Pinpoint the cell where the given text exists, returning its (X, Y) midpoint coordinate. 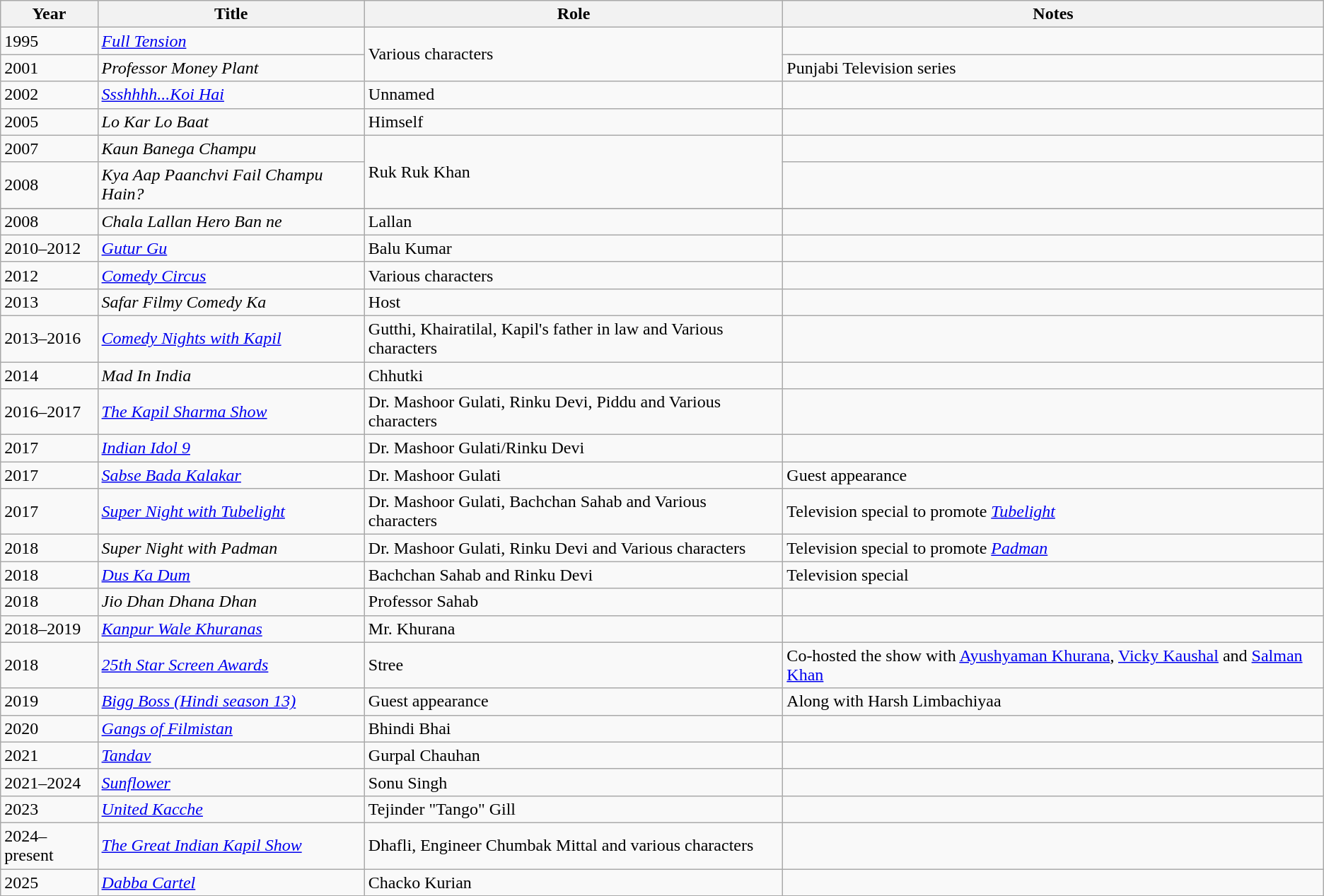
2018–2019 (50, 629)
2023 (50, 809)
Professor Money Plant (231, 68)
Gangs of Filmistan (231, 728)
2010–2012 (50, 248)
Role (574, 14)
Television special (1053, 575)
25th Star Screen Awards (231, 665)
Dr. Mashoor Gulati, Bachchan Sahab and Various characters (574, 512)
Super Night with Tubelight (231, 512)
Bachchan Sahab and Rinku Devi (574, 575)
Along with Harsh Limbachiyaa (1053, 702)
Gutthi, Khairatilal, Kapil's father in law and Various characters (574, 338)
Co-hosted the show with Ayushyaman Khurana, Vicky Kaushal and Salman Khan (1053, 665)
Comedy Circus (231, 275)
Tandav (231, 755)
2013–2016 (50, 338)
Dr. Mashoor Gulati, Rinku Devi and Various characters (574, 548)
The Kapil Sharma Show (231, 412)
United Kacche (231, 809)
Notes (1053, 14)
Comedy Nights with Kapil (231, 338)
Host (574, 302)
Gutur Gu (231, 248)
Tejinder "Tango" Gill (574, 809)
2002 (50, 95)
2025 (50, 882)
Chhutki (574, 376)
2001 (50, 68)
Lo Kar Lo Baat (231, 122)
Title (231, 14)
2021–2024 (50, 782)
Kya Aap Paanchvi Fail Champu Hain? (231, 185)
Lallan (574, 221)
2024–present (50, 846)
Kaun Banega Champu (231, 149)
Kanpur Wale Khuranas (231, 629)
Dabba Cartel (231, 882)
Professor Sahab (574, 602)
Jio Dhan Dhana Dhan (231, 602)
Television special to promote Padman (1053, 548)
Television special to promote Tubelight (1053, 512)
Super Night with Padman (231, 548)
2016–2017 (50, 412)
Bhindi Bhai (574, 728)
2007 (50, 149)
2013 (50, 302)
Unnamed (574, 95)
Dr. Mashoor Gulati, Rinku Devi, Piddu and Various characters (574, 412)
Chala Lallan Hero Ban ne (231, 221)
Ssshhhh...Koi Hai (231, 95)
Punjabi Television series (1053, 68)
Bigg Boss (Hindi season 13) (231, 702)
Sonu Singh (574, 782)
Dr. Mashoor Gulati/Rinku Devi (574, 448)
Chacko Kurian (574, 882)
Balu Kumar (574, 248)
Himself (574, 122)
Safar Filmy Comedy Ka (231, 302)
2020 (50, 728)
The Great Indian Kapil Show (231, 846)
2005 (50, 122)
Stree (574, 665)
1995 (50, 41)
Mad In India (231, 376)
Mr. Khurana (574, 629)
Sabse Bada Kalakar (231, 475)
Dr. Mashoor Gulati (574, 475)
2014 (50, 376)
Dhafli, Engineer Chumbak Mittal and various characters (574, 846)
2021 (50, 755)
Sunflower (231, 782)
Full Tension (231, 41)
Indian Idol 9 (231, 448)
2019 (50, 702)
Gurpal Chauhan (574, 755)
2012 (50, 275)
Year (50, 14)
Ruk Ruk Khan (574, 171)
Dus Ka Dum (231, 575)
